Capture the cell that displays the provided text and extract its (x, y) central coordinate. 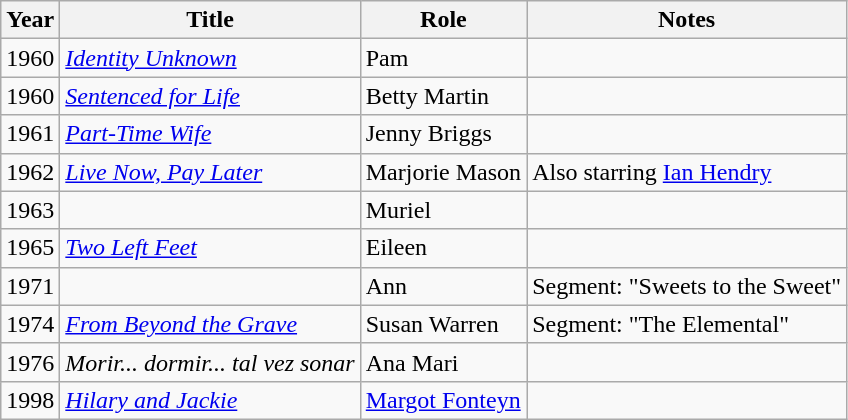
Segment: "Sweets to the Sweet" (687, 286)
Sentenced for Life (210, 96)
From Beyond the Grave (210, 324)
Ann (443, 286)
Eileen (443, 248)
1961 (30, 134)
Margot Fonteyn (443, 400)
1965 (30, 248)
Role (443, 20)
Also starring Ian Hendry (687, 172)
Segment: "The Elemental" (687, 324)
Hilary and Jackie (210, 400)
Live Now, Pay Later (210, 172)
Marjorie Mason (443, 172)
Muriel (443, 210)
Notes (687, 20)
1962 (30, 172)
1974 (30, 324)
1976 (30, 362)
Morir... dormir... tal vez sonar (210, 362)
Part-Time Wife (210, 134)
Year (30, 20)
1998 (30, 400)
Susan Warren (443, 324)
Jenny Briggs (443, 134)
Ana Mari (443, 362)
Pam (443, 58)
Betty Martin (443, 96)
1963 (30, 210)
Two Left Feet (210, 248)
Title (210, 20)
Identity Unknown (210, 58)
1971 (30, 286)
